Output the (x, y) coordinate of the center of the cell containing the given text.  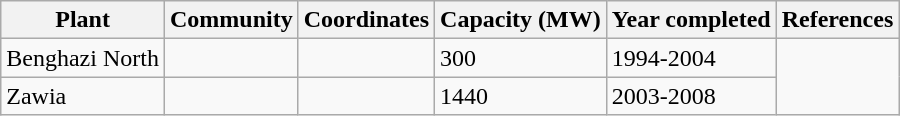
Coordinates (366, 20)
1994-2004 (691, 58)
References (838, 20)
Zawia (83, 96)
Benghazi North (83, 58)
Community (231, 20)
Year completed (691, 20)
300 (521, 58)
1440 (521, 96)
2003-2008 (691, 96)
Plant (83, 20)
Capacity (MW) (521, 20)
